Detect which cell encompasses the target text, then output its [x, y] center coordinate. 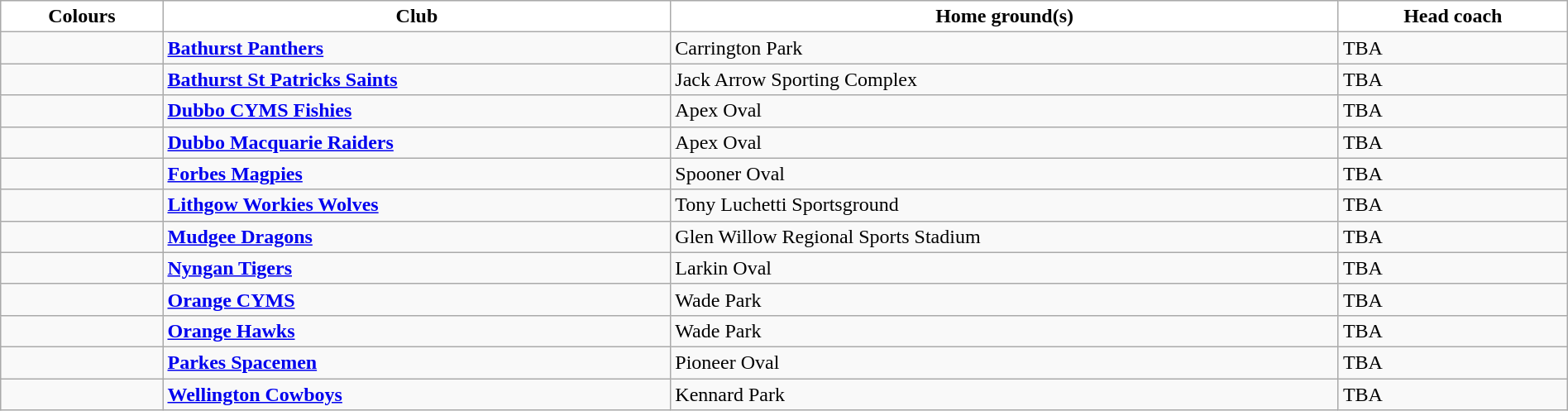
Tony Luchetti Sportsground [1005, 205]
Nyngan Tigers [417, 268]
Home ground(s) [1005, 17]
Orange CYMS [417, 299]
Glen Willow Regional Sports Stadium [1005, 237]
Orange Hawks [417, 331]
Colours [82, 17]
Dubbo Macquarie Raiders [417, 142]
Kennard Park [1005, 394]
Dubbo CYMS Fishies [417, 111]
Parkes Spacemen [417, 362]
Head coach [1452, 17]
Larkin Oval [1005, 268]
Wellington Cowboys [417, 394]
Pioneer Oval [1005, 362]
Bathurst St Patricks Saints [417, 79]
Club [417, 17]
Forbes Magpies [417, 174]
Mudgee Dragons [417, 237]
Carrington Park [1005, 48]
Jack Arrow Sporting Complex [1005, 79]
Bathurst Panthers [417, 48]
Spooner Oval [1005, 174]
Lithgow Workies Wolves [417, 205]
